Locate the cell with the specified text and output its [X, Y] center coordinate. 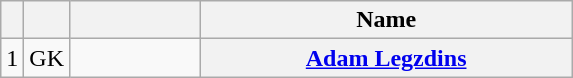
Name [386, 20]
1 [12, 58]
GK [47, 58]
Adam Legzdins [386, 58]
